From the cell containing the given text, extract its center point as [X, Y] coordinate. 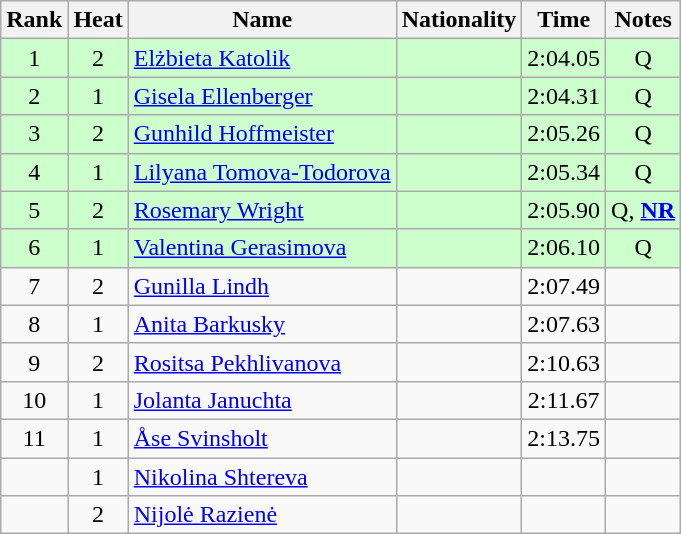
Nationality [459, 20]
Rank [34, 20]
9 [34, 362]
Heat [98, 20]
5 [34, 210]
2:04.31 [564, 96]
Anita Barkusky [262, 324]
Time [564, 20]
Nijolė Razienė [262, 515]
2:07.63 [564, 324]
2:10.63 [564, 362]
Gunilla Lindh [262, 286]
Rosemary Wright [262, 210]
2:04.05 [564, 58]
11 [34, 438]
4 [34, 172]
2:05.26 [564, 134]
8 [34, 324]
Name [262, 20]
Rositsa Pekhlivanova [262, 362]
2:05.90 [564, 210]
3 [34, 134]
2:06.10 [564, 248]
Lilyana Tomova-Todorova [262, 172]
7 [34, 286]
Gunhild Hoffmeister [262, 134]
2:05.34 [564, 172]
2:13.75 [564, 438]
2:11.67 [564, 400]
Åse Svinsholt [262, 438]
Notes [644, 20]
Valentina Gerasimova [262, 248]
2:07.49 [564, 286]
Nikolina Shtereva [262, 477]
Elżbieta Katolik [262, 58]
Gisela Ellenberger [262, 96]
10 [34, 400]
Q, NR [644, 210]
Jolanta Januchta [262, 400]
6 [34, 248]
